Output the [X, Y] coordinate of the center of the cell containing the given text.  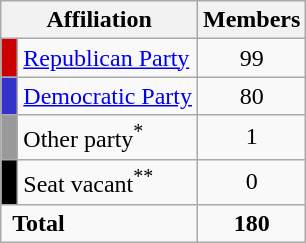
0 [251, 182]
99 [251, 58]
Seat vacant** [108, 182]
Total [100, 223]
80 [251, 96]
Democratic Party [108, 96]
Members [251, 20]
Affiliation [100, 20]
1 [251, 138]
Republican Party [108, 58]
180 [251, 223]
Other party* [108, 138]
